Search for the cell housing the specified text and yield its [x, y] center coordinate. 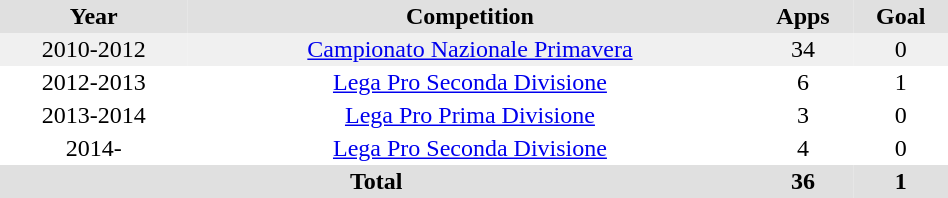
Goal [901, 16]
2010-2012 [94, 50]
Competition [470, 16]
36 [802, 182]
Campionato Nazionale Primavera [470, 50]
2013-2014 [94, 116]
3 [802, 116]
34 [802, 50]
Year [94, 16]
4 [802, 148]
Apps [802, 16]
2014- [94, 148]
2012-2013 [94, 82]
6 [802, 82]
Total [376, 182]
Lega Pro Prima Divisione [470, 116]
